Return (x, y) of the center of cell containing provided text 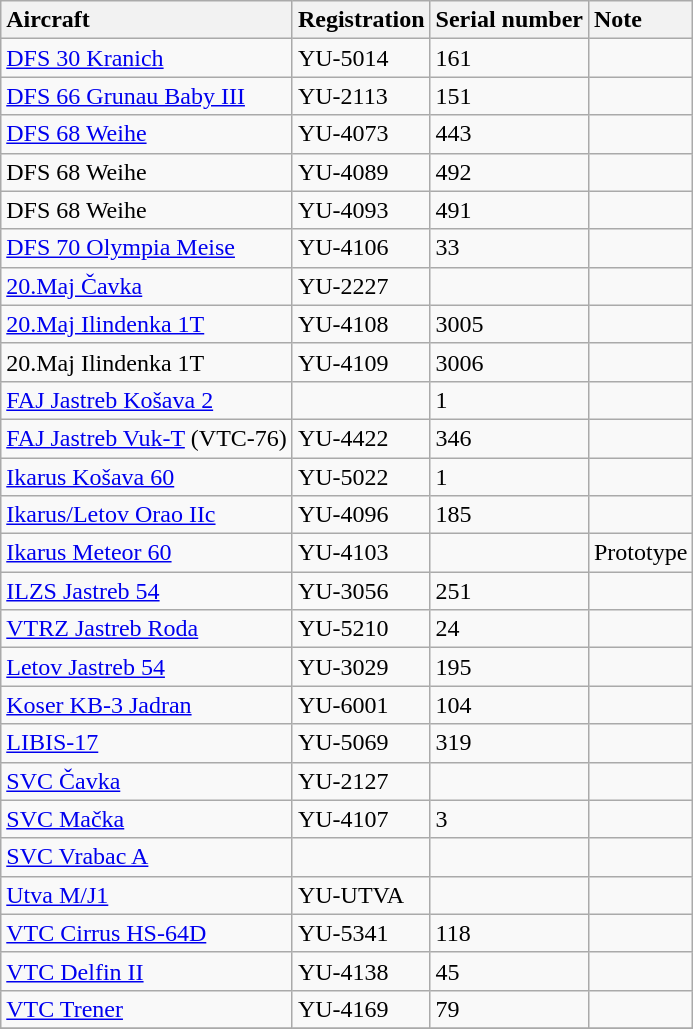
YU-4089 (361, 172)
YU-5022 (361, 477)
Note (640, 20)
YU-6001 (361, 705)
Aircraft (147, 20)
SVC Mačka (147, 819)
YU-2127 (361, 781)
YU-4106 (361, 248)
VTC Trener (147, 1009)
Ikarus Košava 60 (147, 477)
YU-3029 (361, 667)
33 (509, 248)
YU-4109 (361, 362)
SVC Vrabac A (147, 857)
161 (509, 58)
VTC Cirrus HS-64D (147, 933)
LIBIS-17 (147, 743)
118 (509, 933)
YU-5341 (361, 933)
Letov Jastreb 54 (147, 667)
3006 (509, 362)
3 (509, 819)
YU-5210 (361, 629)
251 (509, 591)
YU-2227 (361, 286)
195 (509, 667)
DFS 66 Grunau Baby III (147, 96)
185 (509, 515)
SVC Čavka (147, 781)
YU-4108 (361, 324)
FAJ Jastreb Košava 2 (147, 400)
Ikarus Meteor 60 (147, 553)
Registration (361, 20)
20.Maj Čavka (147, 286)
Serial number (509, 20)
79 (509, 1009)
492 (509, 172)
YU-4107 (361, 819)
YU-4093 (361, 210)
YU-4096 (361, 515)
YU-5069 (361, 743)
DFS 30 Kranich (147, 58)
YU-4169 (361, 1009)
491 (509, 210)
104 (509, 705)
45 (509, 971)
YU-3056 (361, 591)
Koser KB-3 Jadran (147, 705)
YU-4103 (361, 553)
151 (509, 96)
VTRZ Jastreb Roda (147, 629)
YU-5014 (361, 58)
346 (509, 438)
VTC Delfin II (147, 971)
443 (509, 134)
DFS 70 Olympia Meise (147, 248)
ILZS Jastreb 54 (147, 591)
24 (509, 629)
Utva M/J1 (147, 895)
Prototype (640, 553)
3005 (509, 324)
Ikarus/Letov Orao IIc (147, 515)
YU-UTVA (361, 895)
FAJ Jastreb Vuk-T (VTC-76) (147, 438)
YU-4422 (361, 438)
YU-4073 (361, 134)
319 (509, 743)
YU-2113 (361, 96)
YU-4138 (361, 971)
